Return (X, Y) of the center of cell containing provided text 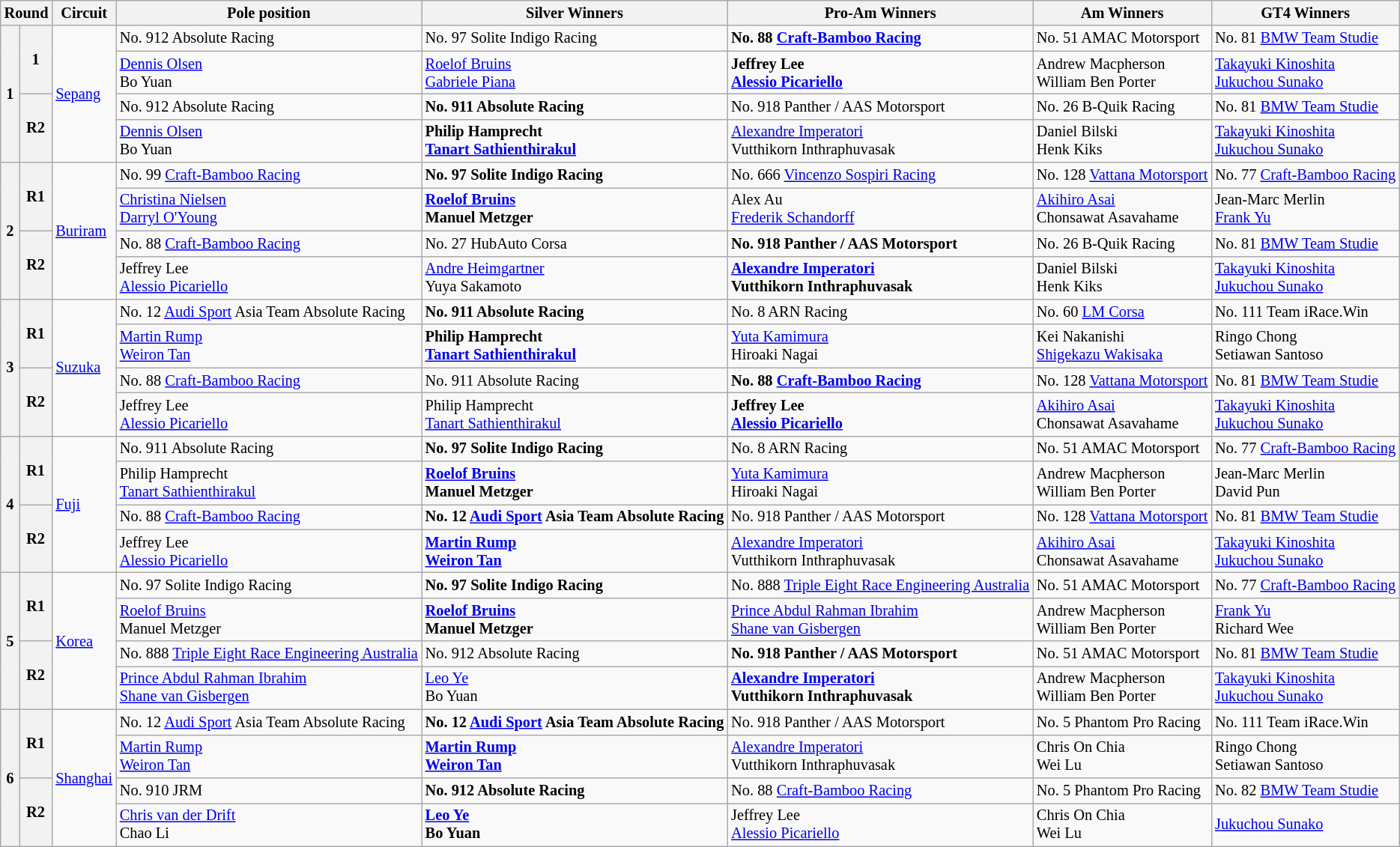
Korea (84, 641)
Christina Nielsen Darryl O'Young (269, 209)
4 (10, 505)
Jean-Marc Merlin Frank Yu (1305, 209)
No. 82 BMW Team Studie (1305, 790)
Chris van der Drift Chao Li (269, 825)
Suzuka (84, 367)
Kei Nakanishi Shigekazu Wakisaka (1122, 346)
No. 666 Vincenzo Sospiri Racing (880, 175)
3 (10, 367)
5 (10, 641)
Round (27, 13)
No. 60 LM Corsa (1122, 312)
Andre Heimgartner Yuya Sakamoto (575, 278)
Buriram (84, 231)
Jean-Marc Merlin David Pun (1305, 483)
No. 910 JRM (269, 790)
2 (10, 231)
Fuji (84, 505)
No. 27 HubAuto Corsa (575, 243)
Silver Winners (575, 13)
Pole position (269, 13)
Am Winners (1122, 13)
Shanghai (84, 777)
No. 99 Craft-Bamboo Racing (269, 175)
Circuit (84, 13)
Frank Yu Richard Wee (1305, 619)
6 (10, 777)
Jukuchou Sunako (1305, 825)
Roelof Bruins Gabriele Piana (575, 73)
Pro-Am Winners (880, 13)
Alex Au Frederik Schandorff (880, 209)
GT4 Winners (1305, 13)
Sepang (84, 94)
